For the text-containing cell, return its midpoint in [X, Y] coordinate format. 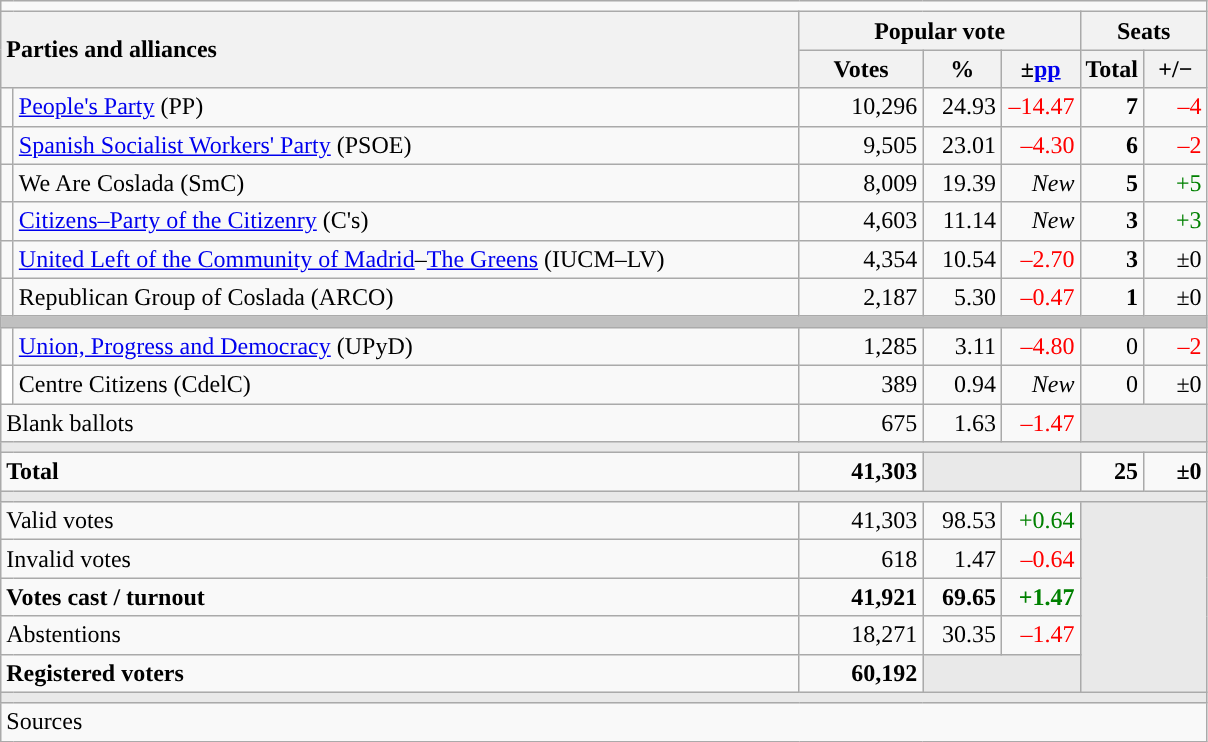
10.54 [962, 259]
Union, Progress and Democracy (UPyD) [406, 346]
11.14 [962, 221]
+3 [1176, 221]
1.47 [962, 559]
10,296 [861, 107]
% [962, 69]
1 [1112, 297]
1.63 [962, 423]
25 [1112, 472]
Citizens–Party of the Citizenry (C's) [406, 221]
–4.80 [1040, 346]
+5 [1176, 183]
–2.70 [1040, 259]
23.01 [962, 145]
5.30 [962, 297]
We Are Coslada (SmC) [406, 183]
Abstentions [400, 635]
±pp [1040, 69]
–14.47 [1040, 107]
69.65 [962, 597]
People's Party (PP) [406, 107]
7 [1112, 107]
6 [1112, 145]
8,009 [861, 183]
4,603 [861, 221]
–4.30 [1040, 145]
1,285 [861, 346]
Republican Group of Coslada (ARCO) [406, 297]
2,187 [861, 297]
60,192 [861, 673]
–0.47 [1040, 297]
United Left of the Community of Madrid–The Greens (IUCM–LV) [406, 259]
–0.64 [1040, 559]
9,505 [861, 145]
Invalid votes [400, 559]
+1.47 [1040, 597]
Sources [604, 722]
19.39 [962, 183]
18,271 [861, 635]
3.11 [962, 346]
675 [861, 423]
Valid votes [400, 521]
Registered voters [400, 673]
0.94 [962, 384]
4,354 [861, 259]
+0.64 [1040, 521]
24.93 [962, 107]
618 [861, 559]
Parties and alliances [400, 50]
Votes cast / turnout [400, 597]
41,921 [861, 597]
98.53 [962, 521]
389 [861, 384]
Blank ballots [400, 423]
Popular vote [940, 31]
5 [1112, 183]
+/− [1176, 69]
–4 [1176, 107]
Seats [1144, 31]
Votes [861, 69]
Centre Citizens (CdelC) [406, 384]
Spanish Socialist Workers' Party (PSOE) [406, 145]
30.35 [962, 635]
